Determine the [x, y] coordinate at the center of the cell enclosing the given text.  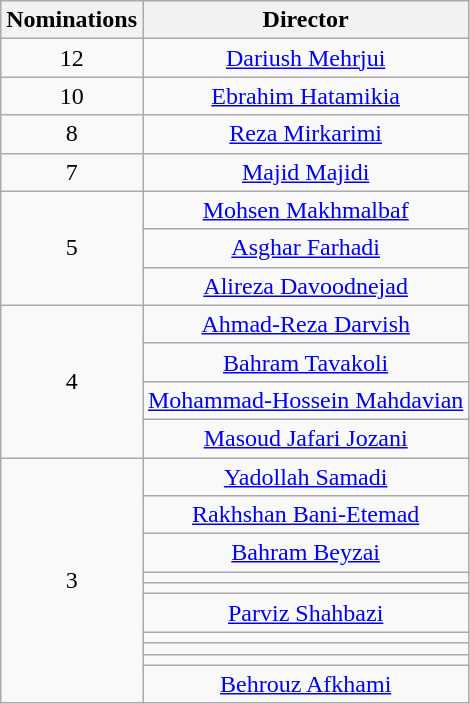
Nominations [72, 20]
Asghar Farhadi [305, 248]
3 [72, 581]
5 [72, 248]
12 [72, 58]
Ebrahim Hatamikia [305, 96]
Mohsen Makhmalbaf [305, 210]
4 [72, 381]
Reza Mirkarimi [305, 134]
Yadollah Samadi [305, 477]
Bahram Tavakoli [305, 362]
Masoud Jafari Jozani [305, 438]
7 [72, 172]
Bahram Beyzai [305, 553]
Alireza Davoodnejad [305, 286]
Dariush Mehrjui [305, 58]
8 [72, 134]
Parviz Shahbazi [305, 613]
10 [72, 96]
Behrouz Afkhami [305, 684]
Majid Majidi [305, 172]
Ahmad-Reza Darvish [305, 324]
Rakhshan Bani-Etemad [305, 515]
Director [305, 20]
Mohammad-Hossein Mahdavian [305, 400]
